Find where the given text appears and provide that cell's center as (X, Y) coordinate. 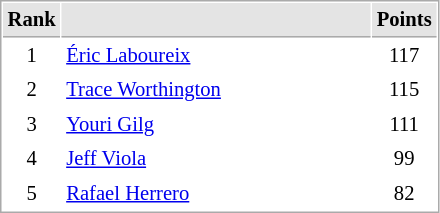
117 (404, 56)
115 (404, 90)
3 (32, 124)
1 (32, 56)
5 (32, 194)
Rank (32, 20)
2 (32, 90)
Points (404, 20)
Jeff Viola (216, 158)
Youri Gilg (216, 124)
Éric Laboureix (216, 56)
Rafael Herrero (216, 194)
111 (404, 124)
Trace Worthington (216, 90)
4 (32, 158)
82 (404, 194)
99 (404, 158)
